Output the [x, y] coordinate of the center of the cell containing the given text.  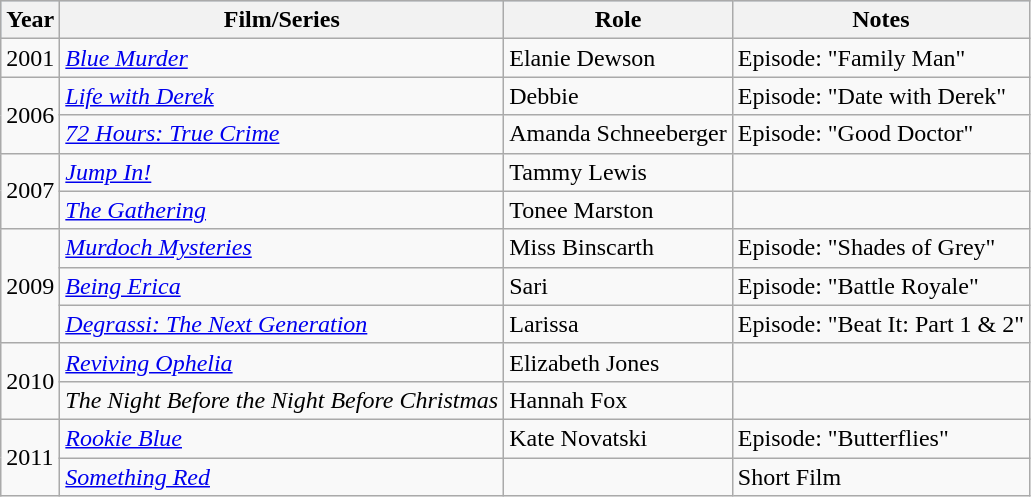
Blue Murder [282, 58]
Elanie Dewson [618, 58]
Murdoch Mysteries [282, 248]
The Night Before the Night Before Christmas [282, 400]
2007 [30, 191]
2006 [30, 115]
Degrassi: The Next Generation [282, 324]
Elizabeth Jones [618, 362]
Year [30, 20]
Debbie [618, 96]
2001 [30, 58]
Episode: "Family Man" [880, 58]
Short Film [880, 477]
Episode: "Shades of Grey" [880, 248]
Jump In! [282, 172]
Episode: "Battle Royale" [880, 286]
Reviving Ophelia [282, 362]
Amanda Schneeberger [618, 134]
Hannah Fox [618, 400]
Notes [880, 20]
Film/Series [282, 20]
Something Red [282, 477]
The Gathering [282, 210]
2010 [30, 381]
Tonee Marston [618, 210]
Larissa [618, 324]
2009 [30, 286]
Life with Derek [282, 96]
Episode: "Date with Derek" [880, 96]
Miss Binscarth [618, 248]
Being Erica [282, 286]
72 Hours: True Crime [282, 134]
Episode: "Beat It: Part 1 & 2" [880, 324]
Kate Novatski [618, 438]
Tammy Lewis [618, 172]
2011 [30, 457]
Sari [618, 286]
Role [618, 20]
Rookie Blue [282, 438]
Episode: "Good Doctor" [880, 134]
Episode: "Butterflies" [880, 438]
